Determine the (x, y) coordinate at the center of the cell enclosing the given text.  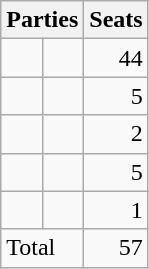
57 (116, 248)
2 (116, 134)
Seats (116, 20)
1 (116, 210)
Total (42, 248)
Parties (42, 20)
44 (116, 58)
